Output the (X, Y) coordinate of the center of the cell containing the given text.  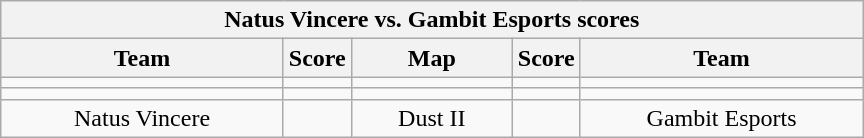
Dust II (432, 118)
Natus Vincere vs. Gambit Esports scores (432, 20)
Gambit Esports (722, 118)
Map (432, 58)
Natus Vincere (142, 118)
